Locate the cell with the specified text and output its [X, Y] center coordinate. 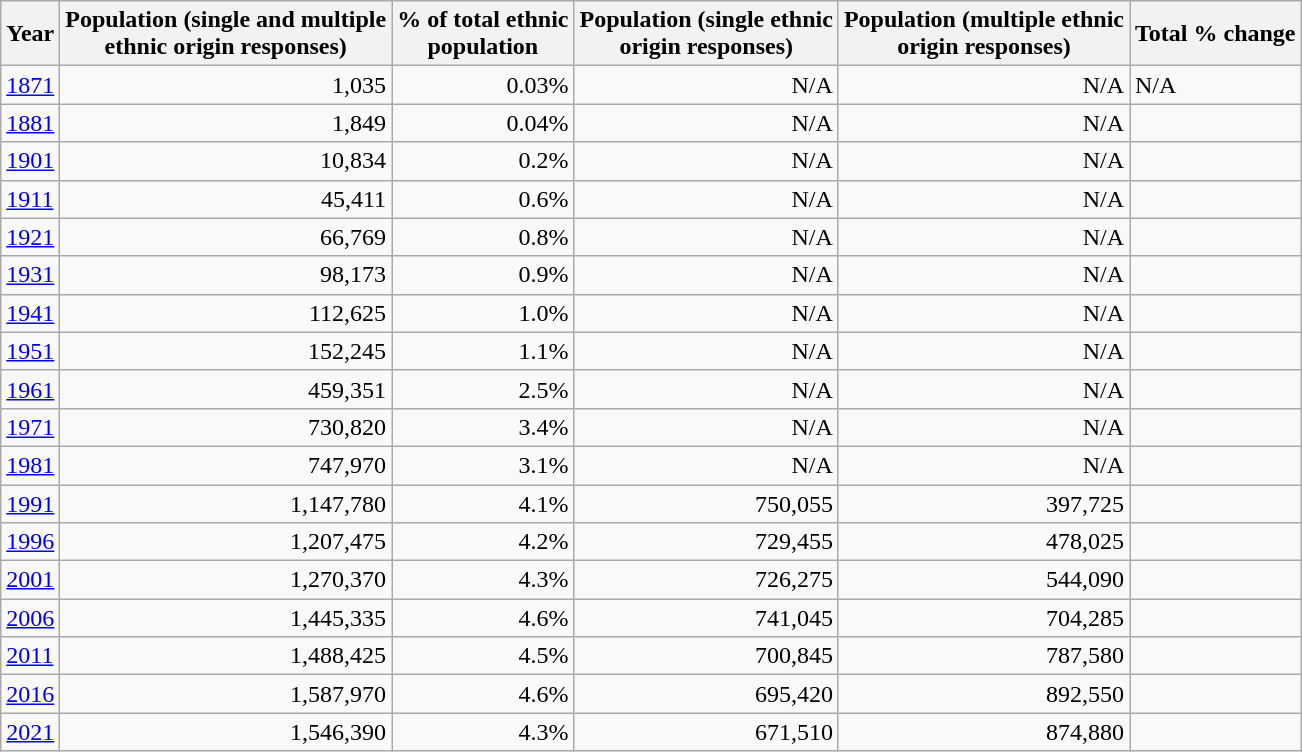
1,035 [226, 85]
Population (single and multipleethnic origin responses) [226, 34]
3.1% [483, 465]
874,880 [984, 732]
1931 [30, 275]
729,455 [706, 542]
1941 [30, 313]
671,510 [706, 732]
1,445,335 [226, 618]
% of total ethnicpopulation [483, 34]
1,849 [226, 123]
10,834 [226, 161]
1901 [30, 161]
1951 [30, 351]
0.6% [483, 199]
0.03% [483, 85]
459,351 [226, 389]
1911 [30, 199]
0.9% [483, 275]
45,411 [226, 199]
741,045 [706, 618]
397,725 [984, 503]
Population (single ethnicorigin responses) [706, 34]
1,270,370 [226, 580]
750,055 [706, 503]
1961 [30, 389]
98,173 [226, 275]
1.0% [483, 313]
1871 [30, 85]
1.1% [483, 351]
0.8% [483, 237]
1,147,780 [226, 503]
4.2% [483, 542]
2001 [30, 580]
2016 [30, 694]
1981 [30, 465]
4.1% [483, 503]
152,245 [226, 351]
4.5% [483, 656]
2021 [30, 732]
1971 [30, 427]
1,546,390 [226, 732]
2006 [30, 618]
0.04% [483, 123]
478,025 [984, 542]
1991 [30, 503]
747,970 [226, 465]
726,275 [706, 580]
1996 [30, 542]
704,285 [984, 618]
Year [30, 34]
787,580 [984, 656]
1,207,475 [226, 542]
730,820 [226, 427]
544,090 [984, 580]
1921 [30, 237]
1,587,970 [226, 694]
0.2% [483, 161]
3.4% [483, 427]
66,769 [226, 237]
Population (multiple ethnicorigin responses) [984, 34]
Total % change [1216, 34]
2011 [30, 656]
2.5% [483, 389]
1,488,425 [226, 656]
892,550 [984, 694]
112,625 [226, 313]
700,845 [706, 656]
695,420 [706, 694]
1881 [30, 123]
